Determine the (X, Y) coordinate at the center of the cell enclosing the given text.  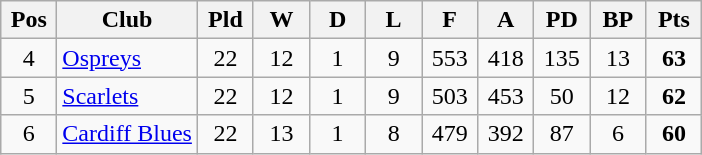
8 (394, 134)
553 (450, 58)
Pos (29, 20)
D (338, 20)
Ospreys (128, 58)
5 (29, 96)
Pld (225, 20)
135 (562, 58)
62 (674, 96)
F (450, 20)
BP (618, 20)
A (506, 20)
479 (450, 134)
63 (674, 58)
418 (506, 58)
50 (562, 96)
PD (562, 20)
Cardiff Blues (128, 134)
87 (562, 134)
Club (128, 20)
4 (29, 58)
453 (506, 96)
L (394, 20)
W (281, 20)
Pts (674, 20)
392 (506, 134)
60 (674, 134)
503 (450, 96)
Scarlets (128, 96)
